Find where the given text appears and provide that cell's center as (x, y) coordinate. 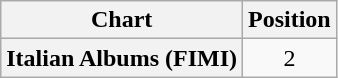
2 (290, 58)
Position (290, 20)
Italian Albums (FIMI) (122, 58)
Chart (122, 20)
